Search for the cell housing the specified text and yield its (X, Y) center coordinate. 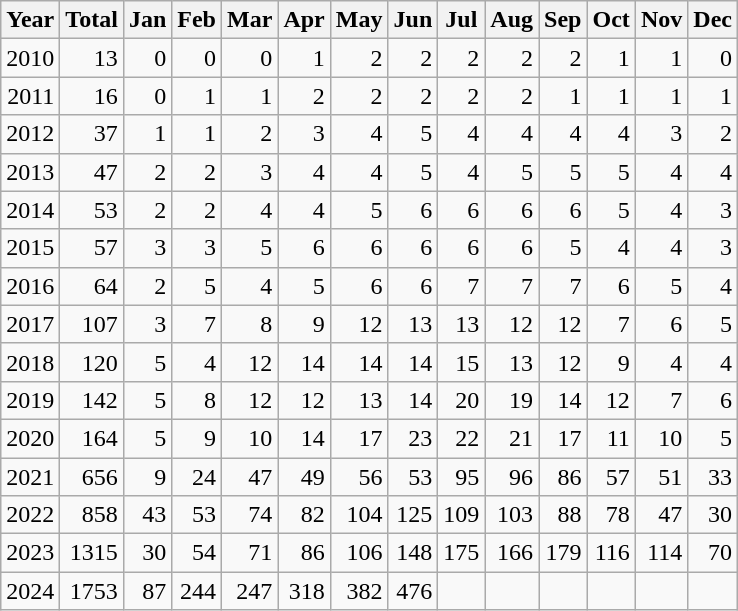
22 (462, 438)
88 (563, 515)
Total (92, 20)
858 (92, 515)
247 (250, 591)
109 (462, 515)
70 (713, 553)
87 (147, 591)
2018 (30, 362)
Jun (413, 20)
107 (92, 324)
116 (611, 553)
2010 (30, 58)
Oct (611, 20)
49 (304, 477)
2015 (30, 248)
Jul (462, 20)
2023 (30, 553)
244 (197, 591)
Dec (713, 20)
2020 (30, 438)
37 (92, 134)
Year (30, 20)
656 (92, 477)
318 (304, 591)
Mar (250, 20)
54 (197, 553)
20 (462, 400)
Feb (197, 20)
164 (92, 438)
166 (512, 553)
120 (92, 362)
96 (512, 477)
16 (92, 96)
Nov (661, 20)
2013 (30, 172)
142 (92, 400)
64 (92, 286)
Apr (304, 20)
2022 (30, 515)
May (359, 20)
179 (563, 553)
2011 (30, 96)
23 (413, 438)
33 (713, 477)
148 (413, 553)
71 (250, 553)
74 (250, 515)
125 (413, 515)
19 (512, 400)
43 (147, 515)
78 (611, 515)
51 (661, 477)
2012 (30, 134)
2014 (30, 210)
11 (611, 438)
56 (359, 477)
1315 (92, 553)
175 (462, 553)
2024 (30, 591)
2019 (30, 400)
1753 (92, 591)
82 (304, 515)
382 (359, 591)
15 (462, 362)
2021 (30, 477)
Sep (563, 20)
103 (512, 515)
24 (197, 477)
2016 (30, 286)
104 (359, 515)
Aug (512, 20)
Jan (147, 20)
106 (359, 553)
114 (661, 553)
95 (462, 477)
2017 (30, 324)
21 (512, 438)
476 (413, 591)
